Scan for the cell matching the given text and deliver its (X, Y) coordinate at center. 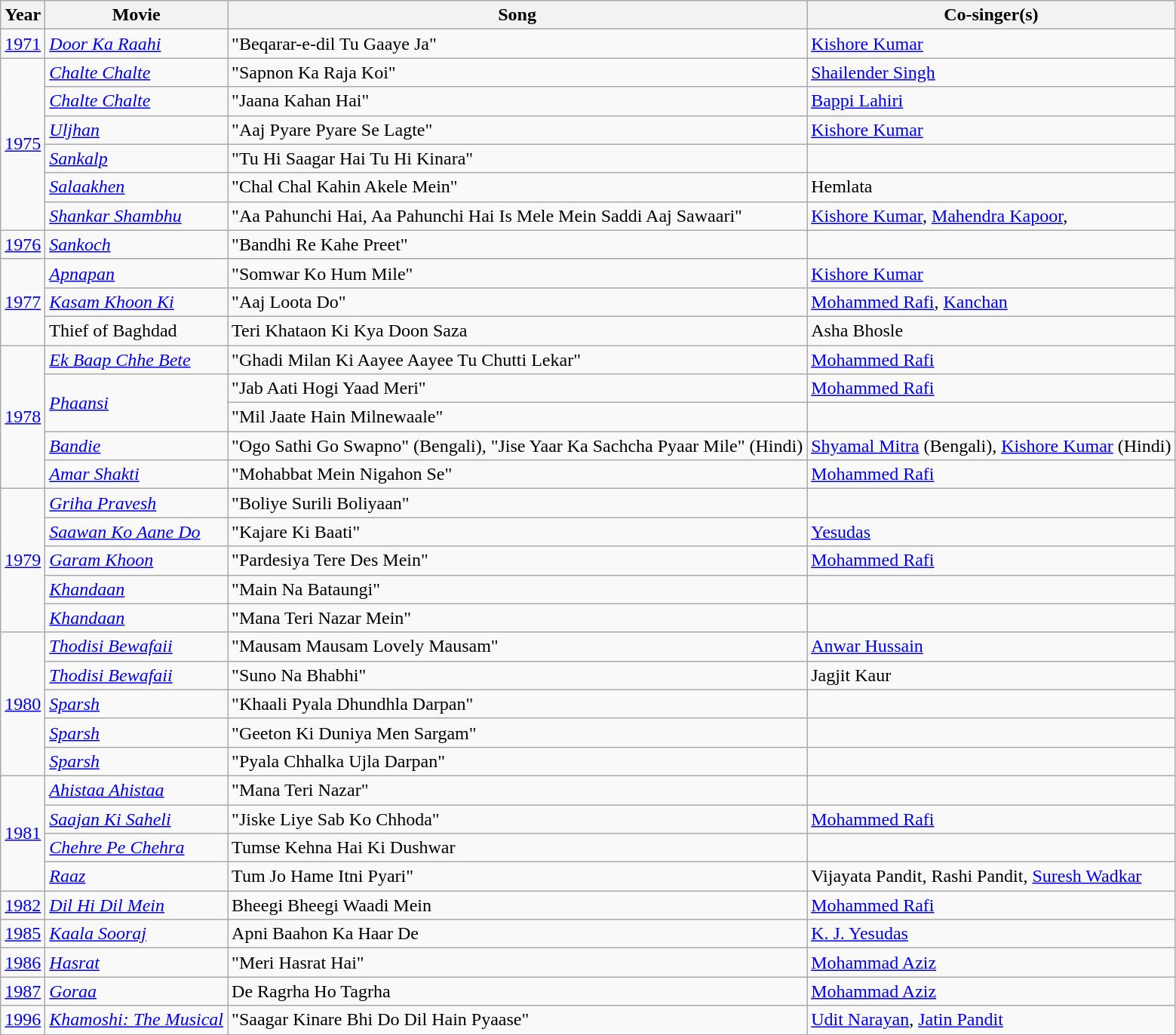
"Mil Jaate Hain Milnewaale" (517, 417)
"Tu Hi Saagar Hai Tu Hi Kinara" (517, 158)
Raaz (137, 877)
De Ragrha Ho Tagrha (517, 991)
Ek Baap Chhe Bete (137, 360)
Asha Bhosle (991, 330)
1986 (23, 963)
"Pyala Chhalka Ujla Darpan" (517, 761)
"Meri Hasrat Hai" (517, 963)
Apnapan (137, 273)
Sankalp (137, 158)
Kaala Sooraj (137, 934)
Thief of Baghdad (137, 330)
"Aa Pahunchi Hai, Aa Pahunchi Hai Is Mele Mein Saddi Aaj Sawaari" (517, 216)
Shyamal Mitra (Bengali), Kishore Kumar (Hindi) (991, 446)
Amar Shakti (137, 475)
"Jab Aati Hogi Yaad Meri" (517, 389)
Bandie (137, 446)
Salaakhen (137, 187)
"Pardesiya Tere Des Mein" (517, 560)
"Mana Teri Nazar" (517, 790)
1985 (23, 934)
Anwar Hussain (991, 646)
Dil Hi Dil Mein (137, 905)
Udit Narayan, Jatin Pandit (991, 1020)
"Mausam Mausam Lovely Mausam" (517, 646)
"Saagar Kinare Bhi Do Dil Hain Pyaase" (517, 1020)
"Aaj Loota Do" (517, 302)
1982 (23, 905)
1976 (23, 244)
Shailender Singh (991, 72)
Bappi Lahiri (991, 101)
"Khaali Pyala Dhundhla Darpan" (517, 704)
1987 (23, 991)
Ahistaa Ahistaa (137, 790)
Saajan Ki Saheli (137, 818)
"Chal Chal Kahin Akele Mein" (517, 187)
Hasrat (137, 963)
Sankoch (137, 244)
Yesudas (991, 532)
"Mana Teri Nazar Mein" (517, 618)
Apni Baahon Ka Haar De (517, 934)
Kishore Kumar, Mahendra Kapoor, (991, 216)
"Somwar Ko Hum Mile" (517, 273)
Year (23, 15)
1977 (23, 302)
1971 (23, 44)
"Ogo Sathi Go Swapno" (Bengali), "Jise Yaar Ka Sachcha Pyaar Mile" (Hindi) (517, 446)
Tum Jo Hame Itni Pyari" (517, 877)
Shankar Shambhu (137, 216)
Song (517, 15)
1980 (23, 704)
1978 (23, 417)
"Sapnon Ka Raja Koi" (517, 72)
Tumse Kehna Hai Ki Dushwar (517, 848)
Kasam Khoon Ki (137, 302)
Bheegi Bheegi Waadi Mein (517, 905)
"Jiske Liye Sab Ko Chhoda" (517, 818)
Hemlata (991, 187)
"Bandhi Re Kahe Preet" (517, 244)
Vijayata Pandit, Rashi Pandit, Suresh Wadkar (991, 877)
Khamoshi: The Musical (137, 1020)
1979 (23, 560)
Saawan Ko Aane Do (137, 532)
"Beqarar-e-dil Tu Gaaye Ja" (517, 44)
"Mohabbat Mein Nigahon Se" (517, 475)
"Ghadi Milan Ki Aayee Aayee Tu Chutti Lekar" (517, 360)
"Suno Na Bhabhi" (517, 675)
"Aaj Pyare Pyare Se Lagte" (517, 130)
Jagjit Kaur (991, 675)
Goraa (137, 991)
"Boliye Surili Boliyaan" (517, 503)
Chehre Pe Chehra (137, 848)
"Geeton Ki Duniya Men Sargam" (517, 732)
Door Ka Raahi (137, 44)
Uljhan (137, 130)
Co-singer(s) (991, 15)
Phaansi (137, 403)
"Kajare Ki Baati" (517, 532)
1996 (23, 1020)
"Main Na Bataungi" (517, 589)
K. J. Yesudas (991, 934)
Griha Pravesh (137, 503)
Teri Khataon Ki Kya Doon Saza (517, 330)
1975 (23, 144)
1981 (23, 833)
Mohammed Rafi, Kanchan (991, 302)
"Jaana Kahan Hai" (517, 101)
Garam Khoon (137, 560)
Movie (137, 15)
